For the text-containing cell, return its midpoint in (x, y) coordinate format. 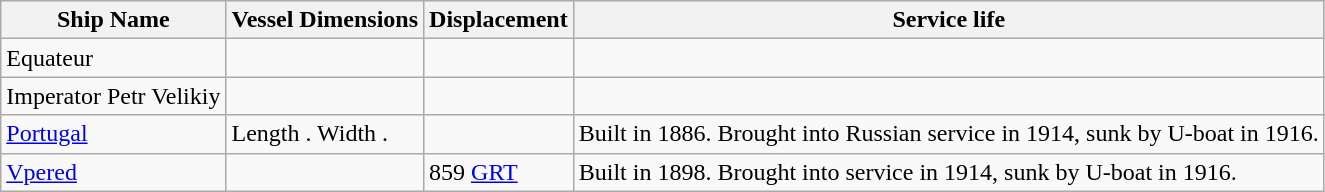
Equateur (114, 58)
Displacement (499, 20)
Service life (948, 20)
Built in 1898. Brought into service in 1914, sunk by U-boat in 1916. (948, 172)
Ship Name (114, 20)
Vpered (114, 172)
Length . Width . (325, 134)
Vessel Dimensions (325, 20)
859 GRT (499, 172)
Built in 1886. Brought into Russian service in 1914, sunk by U-boat in 1916. (948, 134)
Imperator Petr Velikiy (114, 96)
Portugal (114, 134)
